Pinpoint the cell where the given text exists, returning its (x, y) midpoint coordinate. 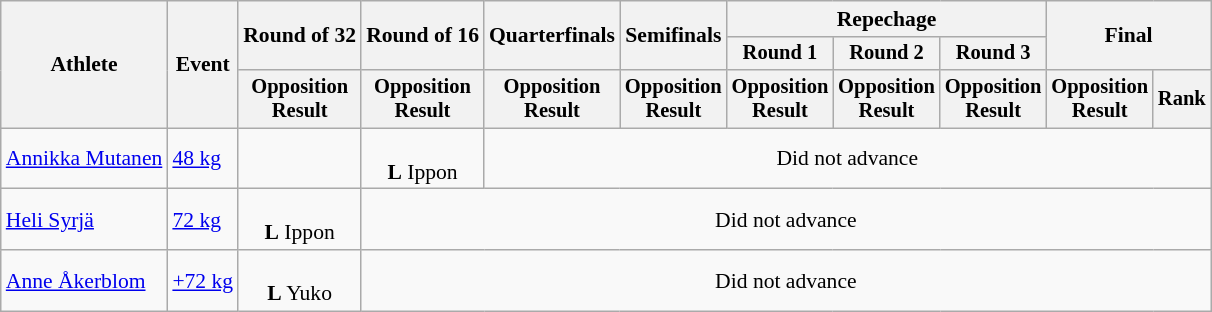
+72 kg (202, 280)
Round 3 (994, 54)
Heli Syrjä (84, 220)
Rank (1182, 99)
Quarterfinals (552, 36)
Round 2 (886, 54)
72 kg (202, 220)
Round of 32 (300, 36)
48 kg (202, 158)
Annikka Mutanen (84, 158)
Repechage (887, 19)
L Yuko (300, 280)
Event (202, 64)
Round 1 (780, 54)
Athlete (84, 64)
Round of 16 (422, 36)
Semifinals (674, 36)
Anne Åkerblom (84, 280)
Final (1128, 36)
